Detect which cell encompasses the target text, then output its (X, Y) center coordinate. 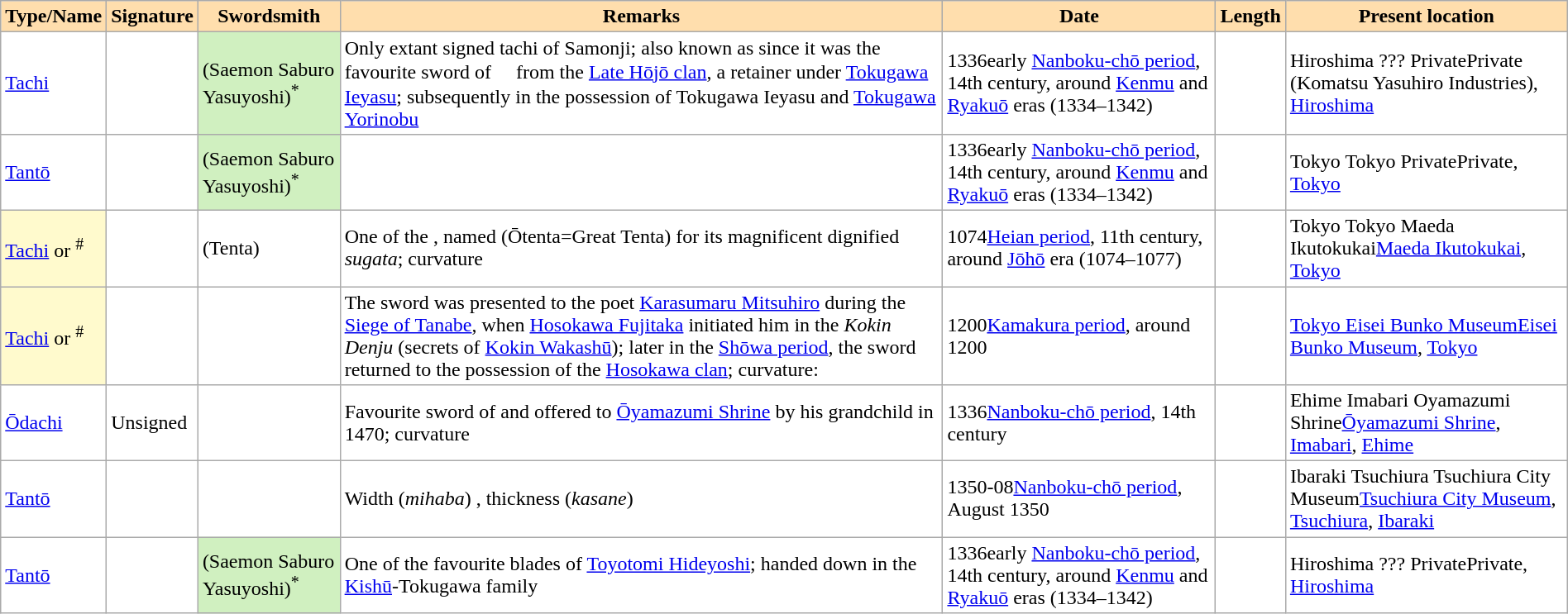
Width (mihaba) , thickness (kasane) (642, 499)
1336Nanboku-chō period, 14th century (1079, 423)
Ehime Imabari Oyamazumi ShrineŌyamazumi Shrine, Imabari, Ehime (1426, 423)
1200Kamakura period, around 1200 (1079, 336)
Tokyo Tokyo PrivatePrivate, Tokyo (1426, 172)
Present location (1426, 17)
Signature (152, 17)
Date (1079, 17)
1074Heian period, 11th century, around Jōhō era (1074–1077) (1079, 248)
1350-08Nanboku-chō period, August 1350 (1079, 499)
Tokyo Eisei Bunko MuseumEisei Bunko Museum, Tokyo (1426, 336)
Favourite sword of and offered to Ōyamazumi Shrine by his grandchild in 1470; curvature (642, 423)
One of the favourite blades of Toyotomi Hideyoshi; handed down in the Kishū-Tokugawa family (642, 575)
One of the , named (Ōtenta=Great Tenta) for its magnificent dignified sugata; curvature (642, 248)
Remarks (642, 17)
Tachi (54, 83)
Tokyo Tokyo Maeda IkutokukaiMaeda Ikutokukai, Tokyo (1426, 248)
Hiroshima ??? PrivatePrivate, Hiroshima (1426, 575)
Length (1250, 17)
Ibaraki Tsuchiura Tsuchiura City MuseumTsuchiura City Museum, Tsuchiura, Ibaraki (1426, 499)
Unsigned (152, 423)
(Tenta) (269, 248)
Ōdachi (54, 423)
Swordsmith (269, 17)
Type/Name (54, 17)
Hiroshima ??? PrivatePrivate (Komatsu Yasuhiro Industries), Hiroshima (1426, 83)
